Determine the (x, y) coordinate at the center of the cell enclosing the given text.  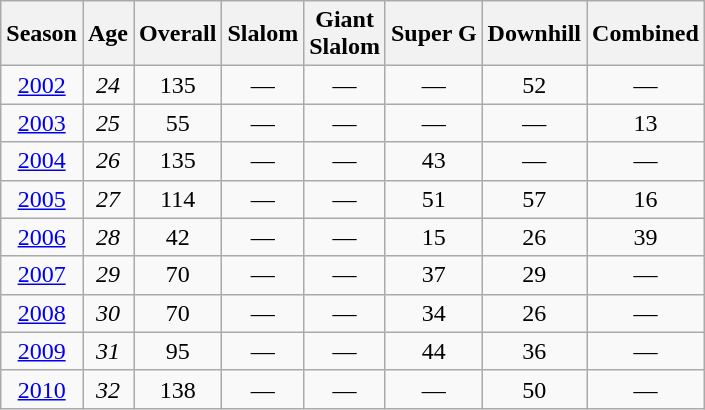
37 (434, 275)
95 (178, 351)
32 (108, 389)
2009 (42, 351)
2002 (42, 85)
GiantSlalom (345, 34)
Age (108, 34)
51 (434, 199)
114 (178, 199)
13 (646, 123)
42 (178, 237)
31 (108, 351)
57 (534, 199)
138 (178, 389)
2003 (42, 123)
50 (534, 389)
Slalom (263, 34)
34 (434, 313)
Super G (434, 34)
24 (108, 85)
36 (534, 351)
2008 (42, 313)
55 (178, 123)
44 (434, 351)
2010 (42, 389)
30 (108, 313)
Combined (646, 34)
25 (108, 123)
2006 (42, 237)
52 (534, 85)
Season (42, 34)
27 (108, 199)
2007 (42, 275)
16 (646, 199)
Overall (178, 34)
Downhill (534, 34)
15 (434, 237)
2004 (42, 161)
39 (646, 237)
2005 (42, 199)
28 (108, 237)
43 (434, 161)
